Find where the given text appears and provide that cell's center as [x, y] coordinate. 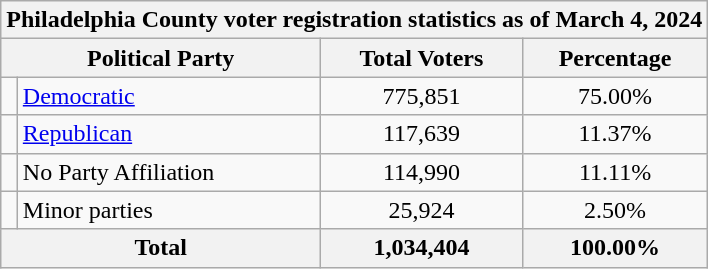
Political Party [161, 58]
Minor parties [168, 210]
2.50% [614, 210]
Total Voters [422, 58]
1,034,404 [422, 248]
Democratic [168, 96]
Republican [168, 134]
100.00% [614, 248]
11.11% [614, 172]
75.00% [614, 96]
Philadelphia County voter registration statistics as of March 4, 2024 [354, 20]
114,990 [422, 172]
11.37% [614, 134]
Percentage [614, 58]
117,639 [422, 134]
775,851 [422, 96]
25,924 [422, 210]
No Party Affiliation [168, 172]
Total [161, 248]
